For the text-containing cell, return its midpoint in (X, Y) coordinate format. 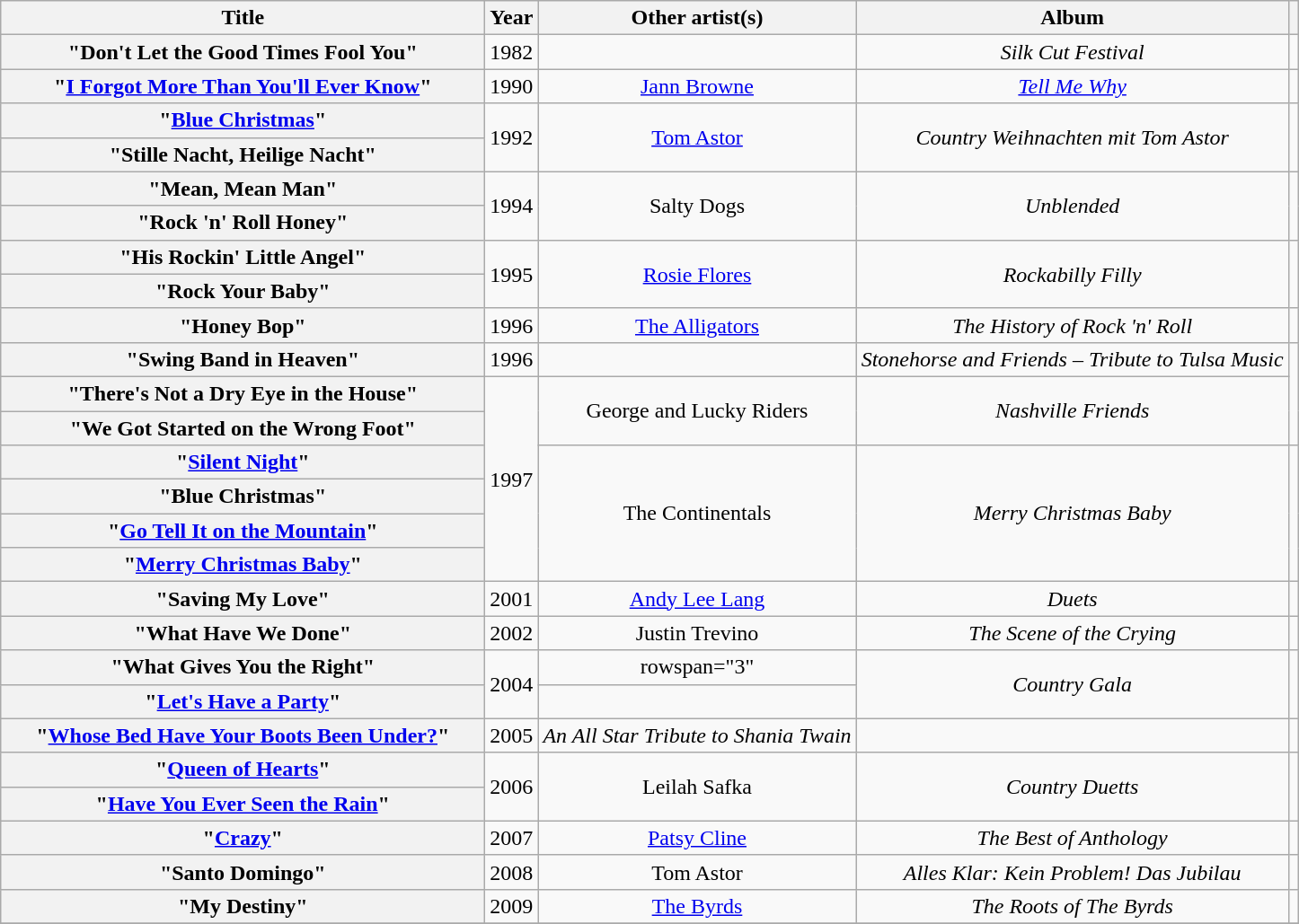
"What Gives You the Right" (243, 667)
Rosie Flores (697, 274)
"Silent Night" (243, 462)
Title (243, 18)
The Scene of the Crying (1073, 633)
Country Duetts (1073, 787)
Jann Browne (697, 86)
1997 (512, 479)
"Merry Christmas Baby" (243, 565)
"Whose Bed Have Your Boots Been Under?" (243, 735)
Alles Klar: Kein Problem! Das Jubilau (1073, 872)
"Rock Your Baby" (243, 291)
"Crazy" (243, 838)
Andy Lee Lang (697, 599)
"Swing Band in Heaven" (243, 359)
"Don't Let the Good Times Fool You" (243, 52)
Country Gala (1073, 684)
Tell Me Why (1073, 86)
Merry Christmas Baby (1073, 514)
"Honey Bop" (243, 325)
1995 (512, 274)
An All Star Tribute to Shania Twain (697, 735)
1990 (512, 86)
2004 (512, 684)
"Mean, Mean Man" (243, 189)
"Let's Have a Party" (243, 701)
2007 (512, 838)
"His Rockin' Little Angel" (243, 257)
Salty Dogs (697, 206)
"Have You Ever Seen the Rain" (243, 804)
1982 (512, 52)
2009 (512, 906)
The Byrds (697, 906)
Leilah Safka (697, 787)
The Roots of The Byrds (1073, 906)
Duets (1073, 599)
Stonehorse and Friends – Tribute to Tulsa Music (1073, 359)
"Rock 'n' Roll Honey" (243, 223)
2008 (512, 872)
2001 (512, 599)
"What Have We Done" (243, 633)
Patsy Cline (697, 838)
"Queen of Hearts" (243, 770)
1994 (512, 206)
Year (512, 18)
2005 (512, 735)
The Continentals (697, 514)
"Go Tell It on the Mountain" (243, 531)
Rockabilly Filly (1073, 274)
"We Got Started on the Wrong Foot" (243, 428)
1992 (512, 137)
Other artist(s) (697, 18)
2002 (512, 633)
"My Destiny" (243, 906)
Justin Trevino (697, 633)
"Stille Nacht, Heilige Nacht" (243, 154)
Silk Cut Festival (1073, 52)
George and Lucky Riders (697, 410)
The Best of Anthology (1073, 838)
The History of Rock 'n' Roll (1073, 325)
Nashville Friends (1073, 410)
The Alligators (697, 325)
Country Weihnachten mit Tom Astor (1073, 137)
Unblended (1073, 206)
Album (1073, 18)
rowspan="3" (697, 667)
"Saving My Love" (243, 599)
2006 (512, 787)
"I Forgot More Than You'll Ever Know" (243, 86)
"There's Not a Dry Eye in the House" (243, 393)
"Santo Domingo" (243, 872)
